Provide the (x, y) coordinate of the cell's center where the given text is located.  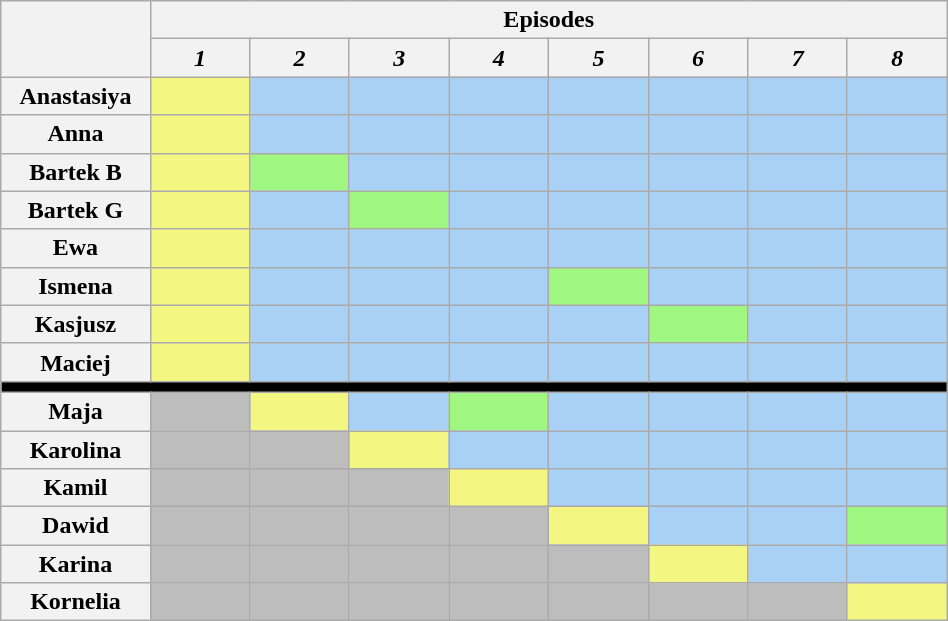
1 (200, 58)
Anna (76, 134)
5 (599, 58)
Episodes (548, 20)
Ismena (76, 286)
7 (798, 58)
8 (897, 58)
Karina (76, 564)
Bartek G (76, 210)
Bartek B (76, 172)
Ewa (76, 248)
Anastasiya (76, 96)
3 (399, 58)
6 (698, 58)
4 (499, 58)
Maciej (76, 362)
Dawid (76, 526)
Kamil (76, 488)
Kasjusz (76, 324)
2 (300, 58)
Karolina (76, 449)
Kornelia (76, 602)
Maja (76, 411)
